Output the (X, Y) coordinate of the center of the cell containing the given text.  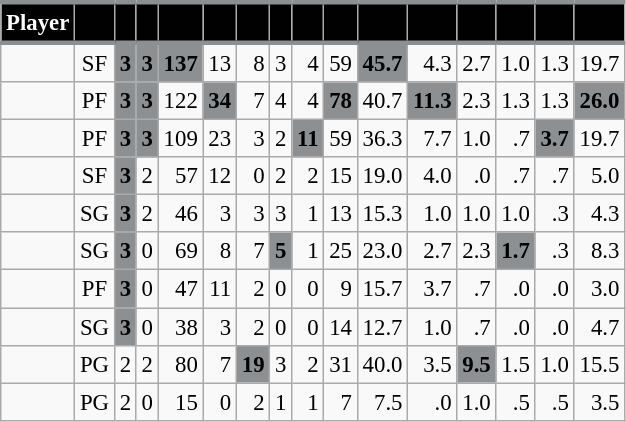
3.0 (599, 289)
5 (281, 251)
5.0 (599, 176)
7.7 (432, 139)
31 (340, 364)
15.7 (382, 289)
122 (180, 101)
25 (340, 251)
40.7 (382, 101)
38 (180, 327)
9.5 (476, 364)
26.0 (599, 101)
12 (220, 176)
15.5 (599, 364)
8.3 (599, 251)
19 (252, 364)
57 (180, 176)
46 (180, 214)
Player (38, 22)
23 (220, 139)
69 (180, 251)
9 (340, 289)
7.5 (382, 402)
14 (340, 327)
1.5 (516, 364)
19.0 (382, 176)
11.3 (432, 101)
137 (180, 62)
40.0 (382, 364)
78 (340, 101)
4.0 (432, 176)
34 (220, 101)
12.7 (382, 327)
15.3 (382, 214)
109 (180, 139)
47 (180, 289)
45.7 (382, 62)
23.0 (382, 251)
1.7 (516, 251)
36.3 (382, 139)
80 (180, 364)
4.7 (599, 327)
